From the cell containing the given text, extract its center point as (x, y) coordinate. 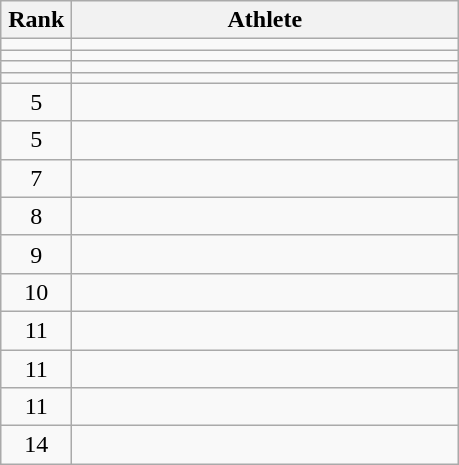
Athlete (265, 20)
Rank (36, 20)
14 (36, 445)
10 (36, 292)
7 (36, 178)
9 (36, 254)
8 (36, 216)
